Return the (x, y) coordinate for the center point of the cell that contains the specified text.  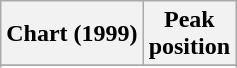
Chart (1999) (72, 34)
Peakposition (189, 34)
